Find where the given text appears and provide that cell's center as (X, Y) coordinate. 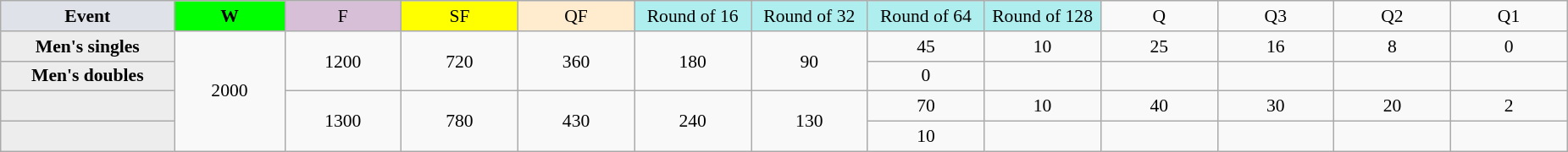
240 (693, 122)
1300 (343, 122)
W (230, 16)
Men's singles (88, 46)
Round of 128 (1043, 16)
2 (1509, 106)
70 (926, 106)
130 (809, 122)
Event (88, 16)
430 (576, 122)
Q1 (1509, 16)
8 (1393, 46)
20 (1393, 106)
F (343, 16)
Q2 (1393, 16)
40 (1159, 106)
SF (460, 16)
Q (1159, 16)
Round of 64 (926, 16)
360 (576, 61)
2000 (230, 91)
Round of 16 (693, 16)
16 (1276, 46)
30 (1276, 106)
1200 (343, 61)
780 (460, 122)
90 (809, 61)
Round of 32 (809, 16)
Men's doubles (88, 76)
180 (693, 61)
45 (926, 46)
QF (576, 16)
Q3 (1276, 16)
25 (1159, 46)
720 (460, 61)
